Pinpoint the cell where the given text exists, returning its (x, y) midpoint coordinate. 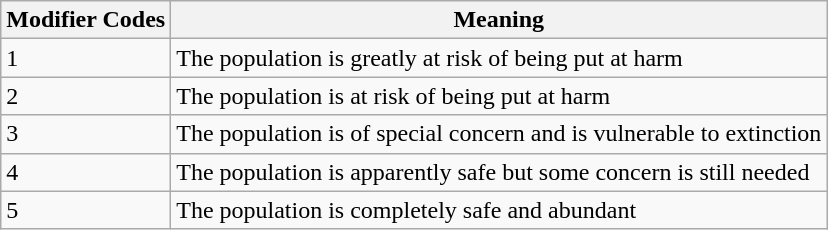
The population is of special concern and is vulnerable to extinction (499, 134)
The population is completely safe and abundant (499, 210)
3 (86, 134)
5 (86, 210)
Meaning (499, 20)
The population is greatly at risk of being put at harm (499, 58)
4 (86, 172)
The population is apparently safe but some concern is still needed (499, 172)
The population is at risk of being put at harm (499, 96)
Modifier Codes (86, 20)
1 (86, 58)
2 (86, 96)
